From the cell containing the given text, extract its center point as [x, y] coordinate. 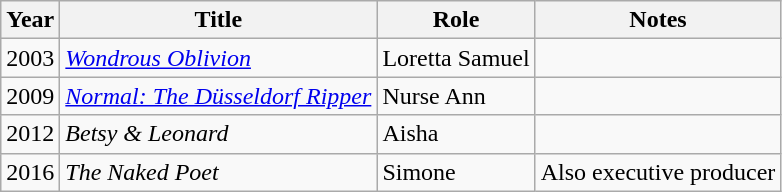
Wondrous Oblivion [218, 58]
Aisha [456, 134]
Simone [456, 172]
2012 [30, 134]
Also executive producer [658, 172]
Betsy & Leonard [218, 134]
Nurse Ann [456, 96]
2003 [30, 58]
Notes [658, 20]
Loretta Samuel [456, 58]
2009 [30, 96]
Title [218, 20]
Year [30, 20]
Role [456, 20]
2016 [30, 172]
The Naked Poet [218, 172]
Normal: The Düsseldorf Ripper [218, 96]
